Detect which cell encompasses the target text, then output its (X, Y) center coordinate. 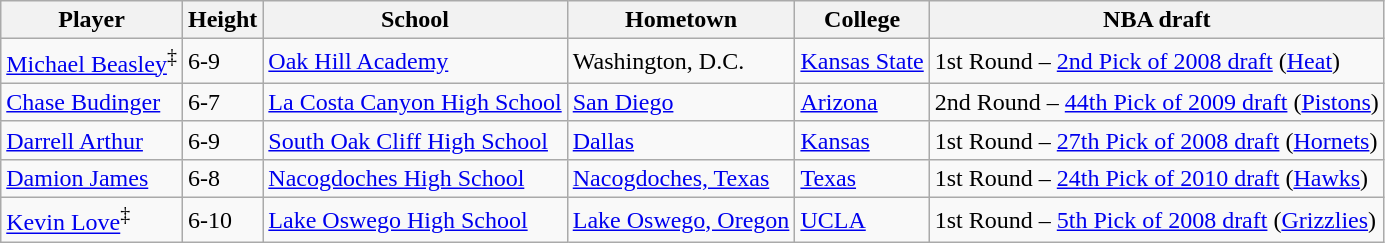
Texas (862, 178)
NBA draft (1156, 20)
Height (222, 20)
6-10 (222, 220)
Arizona (862, 102)
Kevin Love‡ (92, 220)
Damion James (92, 178)
1st Round – 5th Pick of 2008 draft (Grizzlies) (1156, 220)
Kansas State (862, 62)
La Costa Canyon High School (415, 102)
Player (92, 20)
Oak Hill Academy (415, 62)
Lake Oswego, Oregon (681, 220)
Chase Budinger (92, 102)
6-8 (222, 178)
1st Round – 24th Pick of 2010 draft (Hawks) (1156, 178)
6-7 (222, 102)
Nacogdoches High School (415, 178)
Lake Oswego High School (415, 220)
Dallas (681, 140)
Hometown (681, 20)
College (862, 20)
Nacogdoches, Texas (681, 178)
Kansas (862, 140)
2nd Round – 44th Pick of 2009 draft (Pistons) (1156, 102)
South Oak Cliff High School (415, 140)
UCLA (862, 220)
Darrell Arthur (92, 140)
Washington, D.C. (681, 62)
1st Round – 2nd Pick of 2008 draft (Heat) (1156, 62)
San Diego (681, 102)
1st Round – 27th Pick of 2008 draft (Hornets) (1156, 140)
Michael Beasley‡ (92, 62)
School (415, 20)
